Search for the cell housing the specified text and yield its [X, Y] center coordinate. 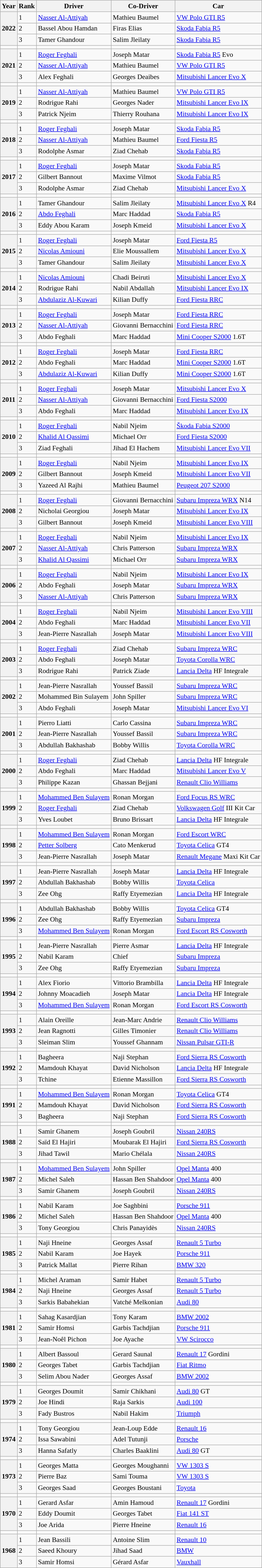
Ford Escort WRC [218, 834]
Issa Sawabini [74, 1439]
Bassel Abou Hamdan [74, 29]
Georges Deaibes [143, 77]
Audi 100 [218, 1402]
2019 [9, 103]
Patrick Mallat [74, 1265]
BMW 320 [218, 1265]
2002 [9, 697]
Eddy Abou Karam [74, 226]
Joe Hayek [143, 1254]
1981 [9, 1328]
Jean-Noêl Pichon [74, 1340]
Georges Doumit [74, 1391]
2014 [9, 289]
Georges Moughanni [143, 1465]
Alex Feghali [74, 77]
Fady Bustros [74, 1414]
Joe Hindi [74, 1402]
Renault Megane Maxi Kit Car [218, 857]
Pierre Asmar [143, 946]
2000 [9, 771]
Toyota Celica [218, 883]
2011 [9, 400]
1993 [9, 1031]
Etienne Massillon [143, 1080]
Chief [143, 957]
Rank [27, 6]
Nabil Hakim [143, 1414]
Mario Chélala [143, 1154]
Vittorio Brambilla [143, 983]
Fiat 141 ST [218, 1514]
Toyota [218, 1488]
1997 [9, 883]
Triumph [218, 1414]
2008 [9, 512]
1987 [9, 1180]
Maxime Vilmot [143, 177]
Audi 80 [218, 1302]
Gilles Timonier [143, 1031]
Mitsubishi Lancer Evo V [218, 771]
Jean Bassili [74, 1540]
Driver [74, 6]
Amin Hamoud [143, 1503]
1979 [9, 1403]
Georges Boustani [143, 1488]
Joe Ayache [143, 1340]
Sarkis Babahekian [74, 1302]
Moubarak El Hajiri [143, 1142]
2018 [9, 140]
Skoda Fabia R5 Evo [218, 55]
Vauxhall [218, 1562]
Youssef Ghannam [143, 1042]
Nabil Abdallah [143, 288]
Michel Araman [74, 1280]
Jihad Saad [143, 1551]
Alain Oreille [74, 1020]
Pierro Liatti [74, 723]
Subaru Impreza WRX N14 [218, 500]
1996 [9, 920]
1992 [9, 1068]
1980 [9, 1365]
Philippe Kazan [74, 783]
1974 [9, 1439]
2009 [9, 474]
2003 [9, 660]
Raja Sarkis [143, 1402]
Pierre Hneine [143, 1525]
2001 [9, 734]
Jean Ragnotti [74, 1031]
VW Scirocco [218, 1340]
Ghassan Bejjani [143, 783]
1999 [9, 809]
1994 [9, 994]
1968 [9, 1551]
Jihad El Hachem [143, 448]
Peugeot 207 S2000 [218, 486]
Georges Matta [74, 1465]
Vatché Melkonian [143, 1302]
Mitsubishi Lancer Evo X R4 [218, 203]
1985 [9, 1254]
Mitsubishi Lancer Evo VI [218, 708]
1970 [9, 1514]
Sleiman Slim [74, 1042]
2021 [9, 66]
Co-Driver [143, 6]
Pierre Baz [74, 1477]
Antoine Slim [143, 1540]
Bruno Brissart [143, 820]
Jean-Marc Andrie [143, 1020]
Sahag Kasardjian [74, 1317]
2016 [9, 215]
1995 [9, 957]
Škoda Fabia S2000 [218, 426]
1988 [9, 1142]
Fiat Ritmo [218, 1365]
2017 [9, 177]
Ziad Feghali [74, 448]
2006 [9, 586]
Ford Focus RS WRC [218, 797]
2004 [9, 623]
Joe Arida [74, 1525]
Albert Bassoul [74, 1354]
Carlo Cassina [143, 723]
Yves Loubet [74, 820]
Tchine [74, 1080]
Saeed Khoury [74, 1551]
2012 [9, 363]
Nissan Pulsar GTI-R [218, 1042]
Joe Saghbini [143, 1206]
Chris Panayidès [143, 1228]
Eddy Doumit [74, 1514]
Alex Fiorio [74, 983]
2013 [9, 326]
Jihad Tawil [74, 1154]
Sami Touma [143, 1477]
Yazeed Al Rajhi [74, 486]
Elie Moussallem [143, 251]
BMW [218, 1551]
Hanna Safatly [74, 1451]
Adel Tutunji [143, 1439]
Jean-Loup Edde [143, 1428]
1973 [9, 1477]
Mohammed Bin Sulayem [74, 697]
Petter Solberg [74, 845]
Samir Habet [143, 1280]
Pierre Rihan [143, 1265]
Georges Saad [74, 1488]
Johnny Moacadieh [74, 994]
Porsche [218, 1439]
Gerard Saunal [143, 1354]
Car [218, 6]
Cato Menkerud [143, 845]
Volkswagen Golf III Kit Car [218, 808]
2007 [9, 548]
Year [9, 6]
Firas Elias [143, 29]
2022 [9, 29]
Gérard Asfar [143, 1562]
2015 [9, 251]
1986 [9, 1217]
1998 [9, 845]
Charles Baaklini [143, 1451]
Selim Abou Nader [74, 1377]
Georges Nader [143, 103]
Saïd El Hajiri [74, 1142]
Nicholai Georgiou [74, 511]
Thierry Rouhana [143, 114]
Renault 10 [218, 1540]
Gerard Asfar [74, 1503]
Patrick Ziade [143, 671]
Patrick Njeim [74, 114]
Chadi Beiruti [143, 277]
1984 [9, 1291]
Samir Chikhani [143, 1391]
1991 [9, 1106]
2010 [9, 437]
Tony Karam [143, 1317]
